Extract the (x, y) coordinate from the center of the cell holding the provided text.  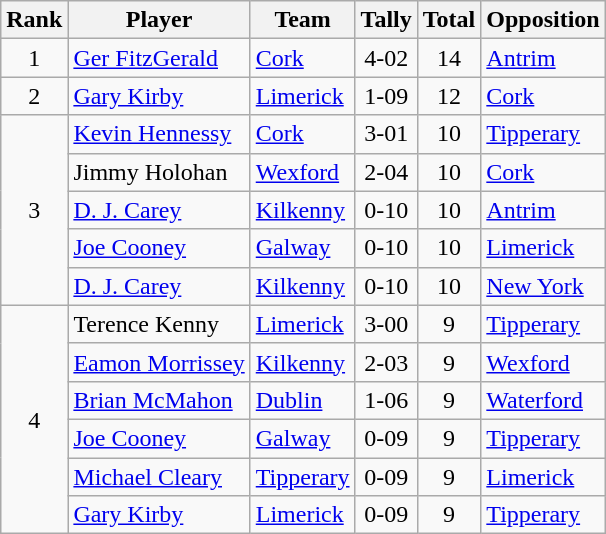
Jimmy Holohan (159, 172)
Opposition (543, 20)
Total (449, 20)
3-01 (386, 134)
Michael Cleary (159, 477)
Kevin Hennessy (159, 134)
1 (34, 58)
1-06 (386, 400)
4-02 (386, 58)
Tally (386, 20)
2-03 (386, 362)
3 (34, 210)
Waterford (543, 400)
4 (34, 419)
12 (449, 96)
Rank (34, 20)
New York (543, 286)
14 (449, 58)
Team (302, 20)
2-04 (386, 172)
Eamon Morrissey (159, 362)
Dublin (302, 400)
Brian McMahon (159, 400)
Terence Kenny (159, 324)
1-09 (386, 96)
Player (159, 20)
3-00 (386, 324)
2 (34, 96)
Ger FitzGerald (159, 58)
